Determine the [x, y] coordinate at the center of the cell enclosing the given text.  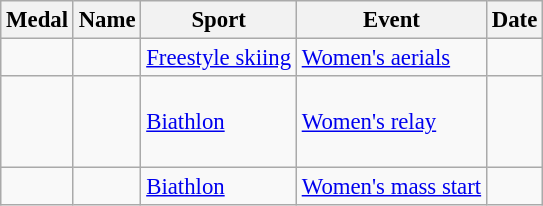
Event [391, 20]
Date [514, 20]
Medal [38, 20]
Freestyle skiing [219, 58]
Women's mass start [391, 187]
Name [107, 20]
Women's aerials [391, 58]
Women's relay [391, 122]
Sport [219, 20]
